Find where the given text appears and provide that cell's center as [X, Y] coordinate. 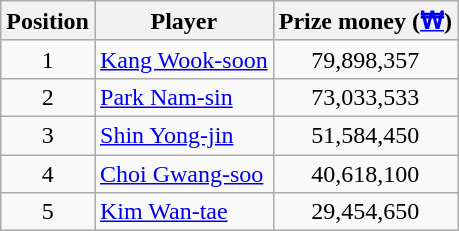
1 [48, 59]
29,454,650 [365, 212]
Shin Yong-jin [184, 135]
Prize money (₩) [365, 21]
Kang Wook-soon [184, 59]
51,584,450 [365, 135]
73,033,533 [365, 97]
Park Nam-sin [184, 97]
79,898,357 [365, 59]
2 [48, 97]
5 [48, 212]
Kim Wan-tae [184, 212]
4 [48, 173]
Player [184, 21]
Position [48, 21]
3 [48, 135]
Choi Gwang-soo [184, 173]
40,618,100 [365, 173]
